Search for the cell housing the specified text and yield its [X, Y] center coordinate. 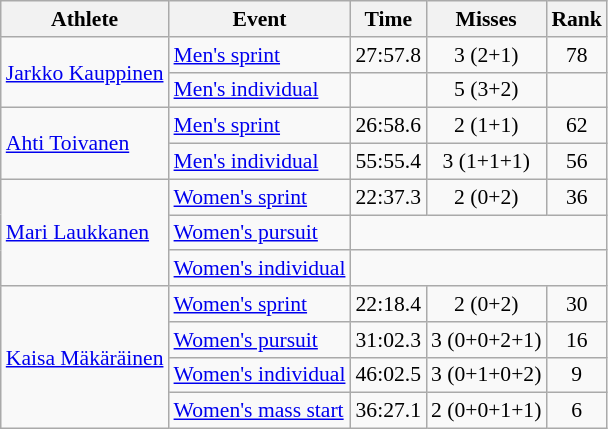
31:02.3 [388, 340]
3 (2+1) [486, 55]
78 [576, 55]
2 (0+0+1+1) [486, 411]
Rank [576, 19]
62 [576, 126]
3 (0+0+2+1) [486, 340]
30 [576, 304]
27:57.8 [388, 55]
3 (1+1+1) [486, 162]
9 [576, 375]
55:55.4 [388, 162]
56 [576, 162]
Time [388, 19]
Ahti Toivanen [85, 144]
22:37.3 [388, 197]
5 (3+2) [486, 90]
46:02.5 [388, 375]
36 [576, 197]
26:58.6 [388, 126]
22:18.4 [388, 304]
Mari Laukkanen [85, 232]
Event [260, 19]
Misses [486, 19]
Jarkko Kauppinen [85, 72]
16 [576, 340]
Kaisa Mäkäräinen [85, 357]
36:27.1 [388, 411]
6 [576, 411]
Athlete [85, 19]
2 (1+1) [486, 126]
Women's mass start [260, 411]
3 (0+1+0+2) [486, 375]
